From the cell containing the given text, extract its center point as (x, y) coordinate. 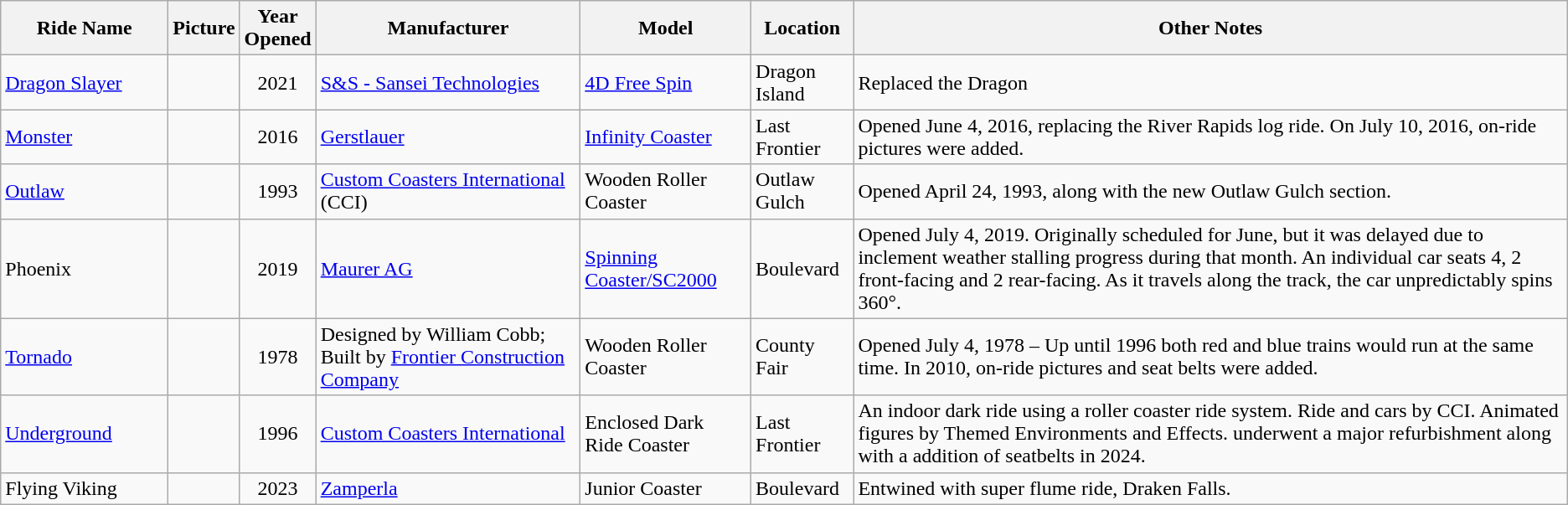
Location (802, 28)
Junior Coaster (666, 488)
2023 (278, 488)
Model (666, 28)
Replaced the Dragon (1210, 82)
Other Notes (1210, 28)
Opened July 4, 1978 – Up until 1996 both red and blue trains would run at the same time. In 2010, on-ride pictures and seat belts were added. (1210, 357)
2019 (278, 268)
Enclosed Dark Ride Coaster (666, 434)
Phoenix (85, 268)
Gerstlauer (448, 137)
Opened April 24, 1993, along with the new Outlaw Gulch section. (1210, 191)
Outlaw (85, 191)
1993 (278, 191)
Year Opened (278, 28)
Outlaw Gulch (802, 191)
County Fair (802, 357)
Custom Coasters International (448, 434)
1996 (278, 434)
Dragon Island (802, 82)
Designed by William Cobb; Built by Frontier Construction Company (448, 357)
Picture (204, 28)
Ride Name (85, 28)
Opened June 4, 2016, replacing the River Rapids log ride. On July 10, 2016, on-ride pictures were added. (1210, 137)
Maurer AG (448, 268)
Manufacturer (448, 28)
Custom Coasters International (CCI) (448, 191)
Monster (85, 137)
Underground (85, 434)
Tornado (85, 357)
Dragon Slayer (85, 82)
1978 (278, 357)
Spinning Coaster/SC2000 (666, 268)
Entwined with super flume ride, Draken Falls. (1210, 488)
Flying Viking (85, 488)
2016 (278, 137)
S&S - Sansei Technologies (448, 82)
2021 (278, 82)
4D Free Spin (666, 82)
Zamperla (448, 488)
Infinity Coaster (666, 137)
